Locate the cell with the specified text and output its [X, Y] center coordinate. 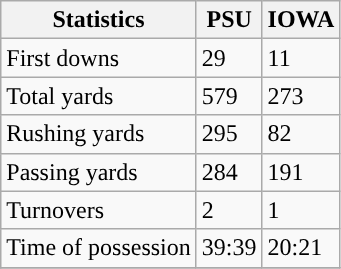
1 [301, 210]
579 [229, 96]
82 [301, 134]
Statistics [99, 20]
29 [229, 58]
191 [301, 172]
PSU [229, 20]
Time of possession [99, 248]
39:39 [229, 248]
First downs [99, 58]
Total yards [99, 96]
2 [229, 210]
Passing yards [99, 172]
11 [301, 58]
20:21 [301, 248]
273 [301, 96]
IOWA [301, 20]
284 [229, 172]
Turnovers [99, 210]
295 [229, 134]
Rushing yards [99, 134]
